Output the (X, Y) coordinate of the center of the cell containing the given text.  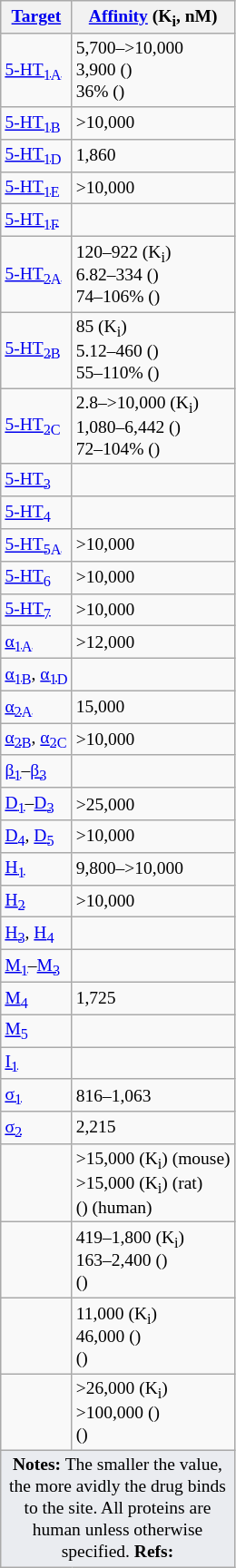
α2A (36, 707)
σ1 (36, 1095)
5-HT2A (36, 274)
M5 (36, 1031)
>25,000 (152, 804)
H2 (36, 901)
5-HT1A (36, 69)
α1A (36, 642)
2.8–>10,000 (Ki)1,080–6,442 ()72–104% () (152, 426)
D1–D3 (36, 804)
Target (36, 17)
α2B, α2C (36, 740)
5-HT1E (36, 188)
5-HT3 (36, 480)
419–1,800 (Ki)163–2,400 () () (152, 1260)
9,800–>10,000 (152, 868)
Affinity (Ki, nM) (152, 17)
D4, D5 (36, 837)
120–922 (Ki)6.82–334 ()74–106% () (152, 274)
H1 (36, 868)
>26,000 (Ki)>100,000 () () (152, 1412)
5-HT4 (36, 513)
5-HT2C (36, 426)
5-HT5A (36, 545)
α1B, α1D (36, 674)
M4 (36, 998)
>12,000 (152, 642)
5-HT1F (36, 220)
816–1,063 (152, 1095)
I1 (36, 1063)
5-HT1B (36, 123)
1,860 (152, 155)
5,700–>10,0003,900 ()36% () (152, 69)
β1–β3 (36, 771)
5-HT6 (36, 577)
5-HT7 (36, 610)
H3, H4 (36, 934)
σ2 (36, 1128)
2,215 (152, 1128)
85 (Ki)5.12–460 ()55–110% () (152, 350)
M1–M3 (36, 965)
5-HT1D (36, 155)
Notes: The smaller the value, the more avidly the drug binds to the site. All proteins are human unless otherwise specified. Refs: (118, 1508)
>15,000 (Ki) (mouse)>15,000 (Ki) (rat) () (human) (152, 1183)
11,000 (Ki)46,000 () () (152, 1336)
1,725 (152, 998)
15,000 (152, 707)
5-HT2B (36, 350)
